Search for the cell housing the specified text and yield its (x, y) center coordinate. 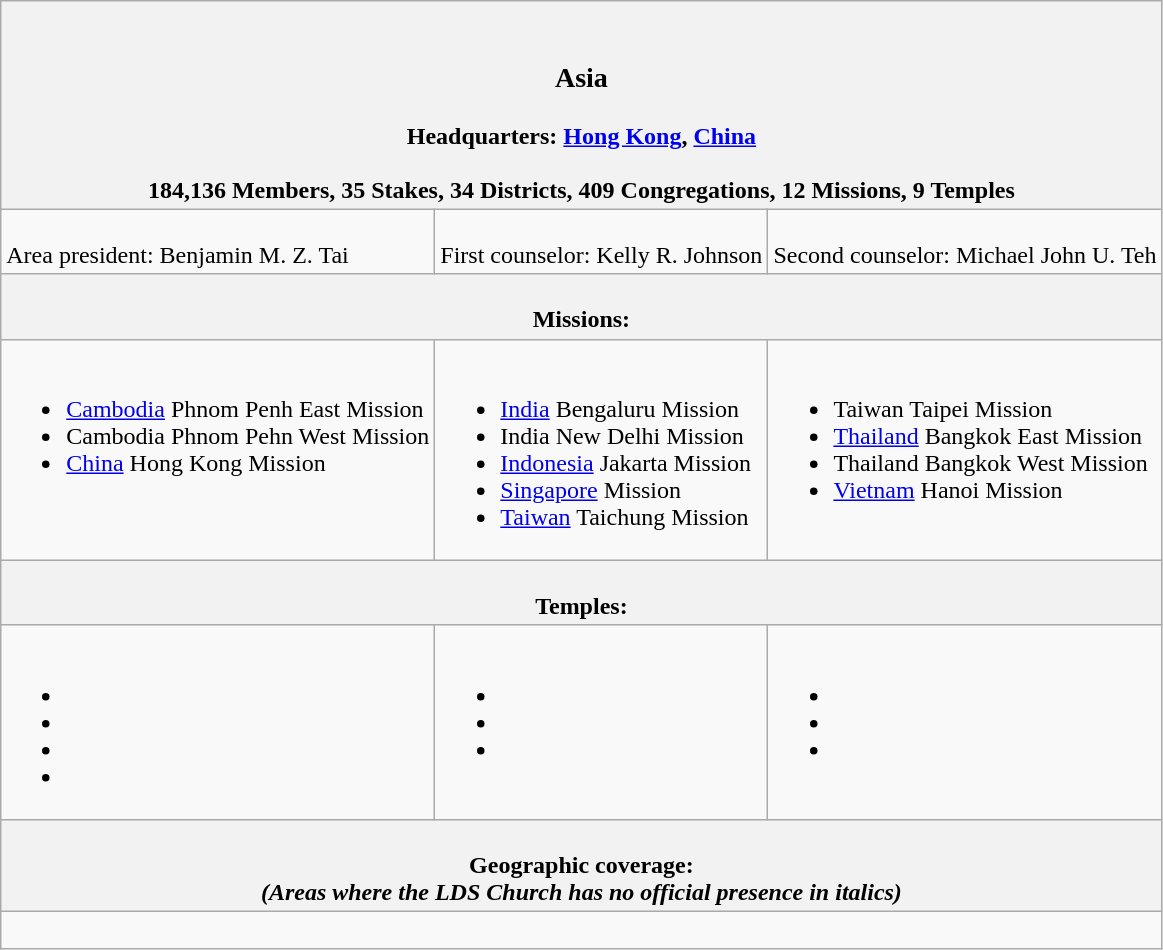
Cambodia Phnom Penh East MissionCambodia Phnom Pehn West MissionChina Hong Kong Mission (218, 450)
Geographic coverage:(Areas where the LDS Church has no official presence in italics) (582, 865)
First counselor: Kelly R. Johnson (602, 242)
Second counselor: Michael John U. Teh (965, 242)
India Bengaluru MissionIndia New Delhi MissionIndonesia Jakarta MissionSingapore MissionTaiwan Taichung Mission (602, 450)
AsiaHeadquarters: Hong Kong, China184,136 Members, 35 Stakes, 34 Districts, 409 Congregations, 12 Missions, 9 Temples (582, 105)
Missions: (582, 306)
Temples: (582, 592)
Area president: Benjamin M. Z. Tai (218, 242)
Taiwan Taipei MissionThailand Bangkok East MissionThailand Bangkok West MissionVietnam Hanoi Mission (965, 450)
